Extract the [x, y] coordinate from the center of the cell holding the provided text.  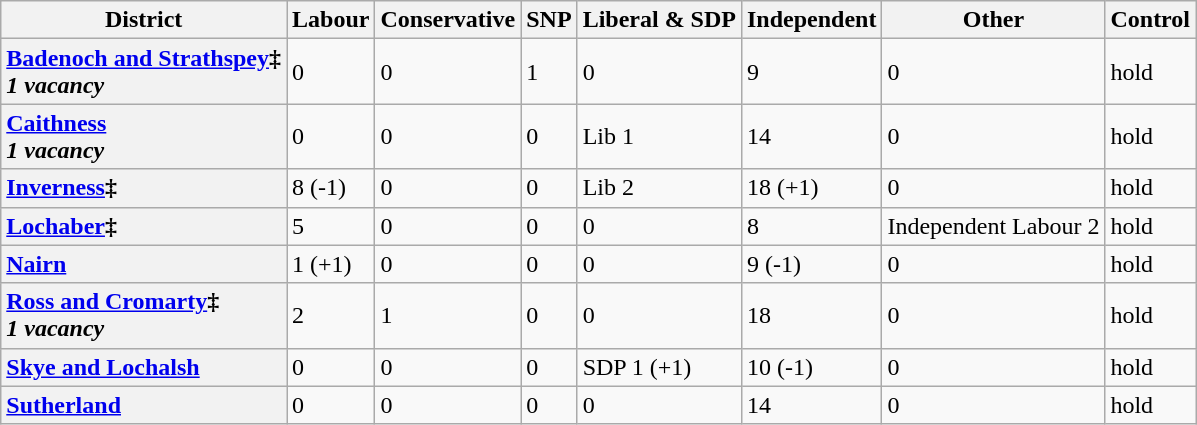
9 (-1) [811, 264]
18 [811, 316]
9 [811, 72]
SNP [549, 20]
5 [331, 226]
Skye and Lochalsh [144, 367]
8 [811, 226]
Conservative [448, 20]
1 (+1) [331, 264]
Independent [811, 20]
Lib 1 [659, 136]
Liberal & SDP [659, 20]
Independent Labour 2 [994, 226]
2 [331, 316]
SDP 1 (+1) [659, 367]
8 (-1) [331, 188]
Sutherland [144, 405]
Ross and Cromarty‡1 vacancy [144, 316]
Inverness‡ [144, 188]
18 (+1) [811, 188]
District [144, 20]
Caithness1 vacancy [144, 136]
Control [1150, 20]
10 (-1) [811, 367]
Nairn [144, 264]
Lochaber‡ [144, 226]
Badenoch and Strathspey‡1 vacancy [144, 72]
Lib 2 [659, 188]
Labour [331, 20]
Other [994, 20]
